Output the [x, y] coordinate of the center of the cell containing the given text.  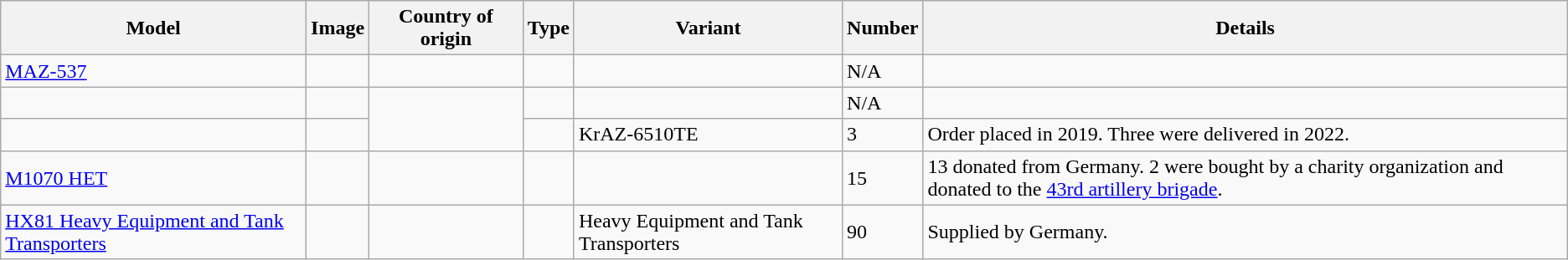
MAZ-537 [154, 71]
Details [1245, 28]
Variant [708, 28]
Model [154, 28]
13 donated from Germany. 2 were bought by a charity organization and donated to the 43rd artillery brigade. [1245, 177]
Type [548, 28]
Heavy Equipment and Tank Transporters [708, 232]
M1070 HET [154, 177]
HX81 Heavy Equipment and Tank Transporters [154, 232]
Image [338, 28]
3 [883, 135]
15 [883, 177]
KrAZ-6510TE [708, 135]
Number [883, 28]
Supplied by Germany. [1245, 232]
Order placed in 2019. Three were delivered in 2022. [1245, 135]
90 [883, 232]
Country of origin [446, 28]
